Locate the cell with the specified text and output its [x, y] center coordinate. 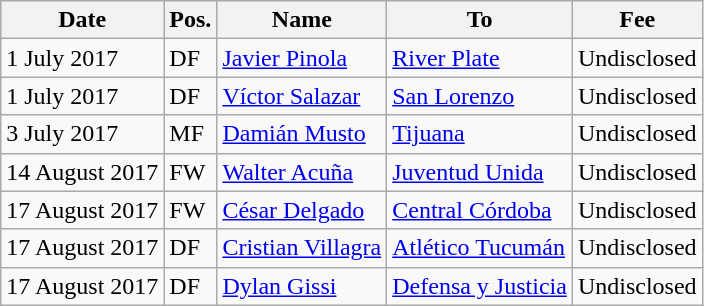
Víctor Salazar [302, 96]
Name [302, 20]
To [480, 20]
Central Córdoba [480, 210]
3 July 2017 [82, 134]
MF [190, 134]
Cristian Villagra [302, 248]
Walter Acuña [302, 172]
Tijuana [480, 134]
Fee [637, 20]
Atlético Tucumán [480, 248]
Pos. [190, 20]
Damián Musto [302, 134]
Defensa y Justicia [480, 286]
San Lorenzo [480, 96]
Dylan Gissi [302, 286]
Juventud Unida [480, 172]
Date [82, 20]
River Plate [480, 58]
Javier Pinola [302, 58]
14 August 2017 [82, 172]
César Delgado [302, 210]
